For the text-containing cell, return its midpoint in (X, Y) coordinate format. 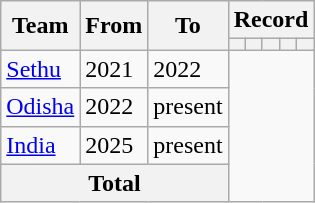
2021 (114, 69)
India (40, 145)
Team (40, 26)
2025 (114, 145)
To (188, 26)
From (114, 26)
Record (271, 20)
Odisha (40, 107)
Total (114, 183)
Sethu (40, 69)
